Extract the (x, y) coordinate from the center of the cell holding the provided text.  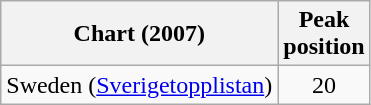
Peakposition (324, 34)
Sweden (Sverigetopplistan) (140, 85)
Chart (2007) (140, 34)
20 (324, 85)
